Locate the cell with the specified text and output its (X, Y) center coordinate. 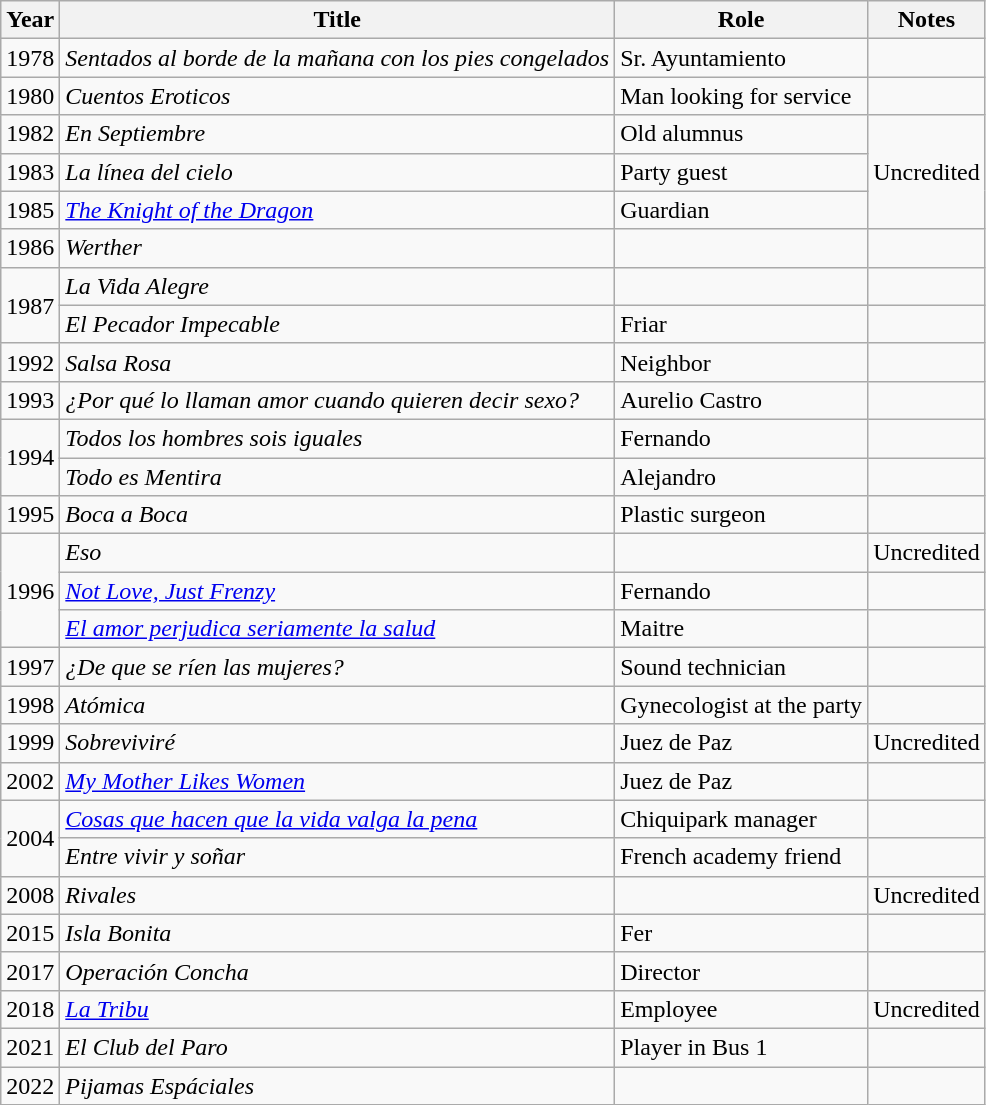
2008 (30, 895)
1995 (30, 515)
1983 (30, 172)
The Knight of the Dragon (338, 210)
En Septiembre (338, 134)
Neighbor (742, 362)
El amor perjudica seriamente la salud (338, 629)
Plastic surgeon (742, 515)
2004 (30, 838)
Sr. Ayuntamiento (742, 58)
Title (338, 20)
Entre vivir y soñar (338, 857)
Notes (927, 20)
1997 (30, 667)
Aurelio Castro (742, 400)
Friar (742, 324)
My Mother Likes Women (338, 781)
2017 (30, 971)
Player in Bus 1 (742, 1047)
Role (742, 20)
Boca a Boca (338, 515)
Rivales (338, 895)
Sobreviviré (338, 743)
Werther (338, 248)
French academy friend (742, 857)
1985 (30, 210)
Guardian (742, 210)
Man looking for service (742, 96)
Sentados al borde de la mañana con los pies congelados (338, 58)
¿De que se ríen las mujeres? (338, 667)
Year (30, 20)
El Pecador Impecable (338, 324)
1992 (30, 362)
Old alumnus (742, 134)
Salsa Rosa (338, 362)
1978 (30, 58)
1980 (30, 96)
La Vida Alegre (338, 286)
1993 (30, 400)
2022 (30, 1085)
Employee (742, 1009)
Atómica (338, 705)
Director (742, 971)
Eso (338, 553)
Cuentos Eroticos (338, 96)
Party guest (742, 172)
Isla Bonita (338, 933)
1998 (30, 705)
1994 (30, 457)
1986 (30, 248)
2021 (30, 1047)
2015 (30, 933)
Todos los hombres sois iguales (338, 438)
Cosas que hacen que la vida valga la pena (338, 819)
Todo es Mentira (338, 477)
La línea del cielo (338, 172)
1982 (30, 134)
Sound technician (742, 667)
Maitre (742, 629)
¿Por qué lo llaman amor cuando quieren decir sexo? (338, 400)
Gynecologist at the party (742, 705)
1996 (30, 591)
2018 (30, 1009)
Chiquipark manager (742, 819)
Operación Concha (338, 971)
Fer (742, 933)
2002 (30, 781)
La Tribu (338, 1009)
El Club del Paro (338, 1047)
1999 (30, 743)
Alejandro (742, 477)
1987 (30, 305)
Not Love, Just Frenzy (338, 591)
Pijamas Espáciales (338, 1085)
